Return the [x, y] coordinate for the center point of the cell that contains the specified text.  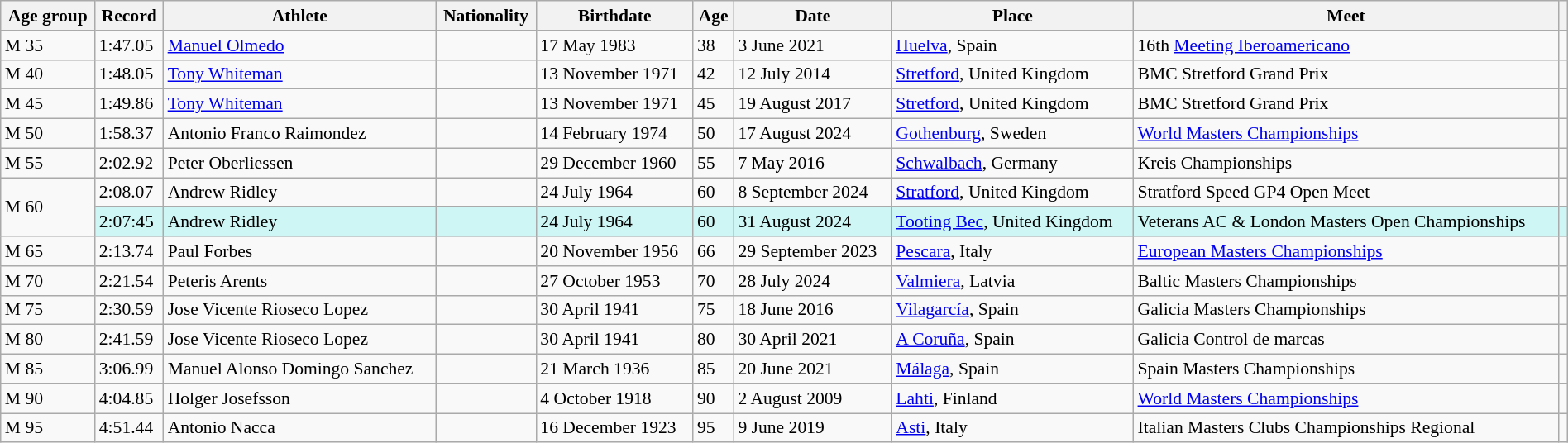
20 November 1956 [614, 251]
50 [713, 134]
2:13.74 [129, 251]
Italian Masters Clubs Championships Regional [1346, 428]
16 December 1923 [614, 428]
Date [812, 16]
30 April 2021 [812, 340]
Lahti, Finland [1012, 398]
1:49.86 [129, 104]
European Masters Championships [1346, 251]
Vilagarcía, Spain [1012, 310]
17 August 2024 [812, 134]
66 [713, 251]
Stratford Speed GP4 Open Meet [1346, 193]
M 95 [48, 428]
Huelva, Spain [1012, 45]
Asti, Italy [1012, 428]
42 [713, 74]
Pescara, Italy [1012, 251]
80 [713, 340]
28 July 2024 [812, 281]
Baltic Masters Championships [1346, 281]
M 55 [48, 163]
2:21.54 [129, 281]
Gothenburg, Sweden [1012, 134]
Kreis Championships [1346, 163]
Manuel Alonso Domingo Sanchez [299, 369]
Peteris Arents [299, 281]
Antonio Nacca [299, 428]
M 40 [48, 74]
M 65 [48, 251]
16th Meeting Iberoamericano [1346, 45]
M 85 [48, 369]
12 July 2014 [812, 74]
Spain Masters Championships [1346, 369]
Valmiera, Latvia [1012, 281]
Athlete [299, 16]
2:02.92 [129, 163]
Place [1012, 16]
9 June 2019 [812, 428]
M 70 [48, 281]
Age group [48, 16]
2 August 2009 [812, 398]
29 September 2023 [812, 251]
8 September 2024 [812, 193]
3 June 2021 [812, 45]
Veterans AC & London Masters Open Championships [1346, 222]
2:41.59 [129, 340]
17 May 1983 [614, 45]
75 [713, 310]
19 August 2017 [812, 104]
Galicia Control de marcas [1346, 340]
20 June 2021 [812, 369]
55 [713, 163]
M 90 [48, 398]
M 50 [48, 134]
M 35 [48, 45]
Nationality [486, 16]
7 May 2016 [812, 163]
Birthdate [614, 16]
31 August 2024 [812, 222]
70 [713, 281]
90 [713, 398]
1:47.05 [129, 45]
29 December 1960 [614, 163]
M 60 [48, 207]
4 October 1918 [614, 398]
Holger Josefsson [299, 398]
Record [129, 16]
1:48.05 [129, 74]
Tooting Bec, United Kingdom [1012, 222]
21 March 1936 [614, 369]
14 February 1974 [614, 134]
2:07:45 [129, 222]
Paul Forbes [299, 251]
Peter Oberliessen [299, 163]
Galicia Masters Championships [1346, 310]
18 June 2016 [812, 310]
45 [713, 104]
Antonio Franco Raimondez [299, 134]
27 October 1953 [614, 281]
Schwalbach, Germany [1012, 163]
Stratford, United Kingdom [1012, 193]
A Coruña, Spain [1012, 340]
M 45 [48, 104]
Málaga, Spain [1012, 369]
4:04.85 [129, 398]
4:51.44 [129, 428]
95 [713, 428]
38 [713, 45]
3:06.99 [129, 369]
Meet [1346, 16]
85 [713, 369]
2:30.59 [129, 310]
2:08.07 [129, 193]
Age [713, 16]
Manuel Olmedo [299, 45]
M 75 [48, 310]
1:58.37 [129, 134]
M 80 [48, 340]
